Return the [x, y] coordinate for the center point of the cell that contains the specified text.  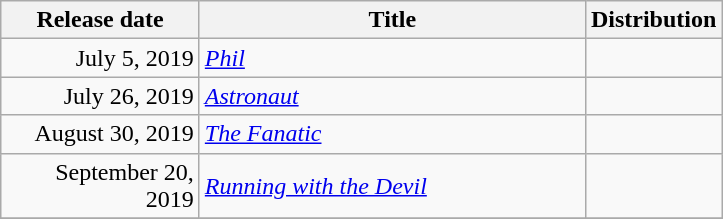
July 5, 2019 [100, 58]
Release date [100, 20]
Title [392, 20]
July 26, 2019 [100, 96]
The Fanatic [392, 134]
August 30, 2019 [100, 134]
Astronaut [392, 96]
Phil [392, 58]
September 20, 2019 [100, 186]
Running with the Devil [392, 186]
Distribution [653, 20]
